Determine the [X, Y] coordinate at the center of the cell enclosing the given text.  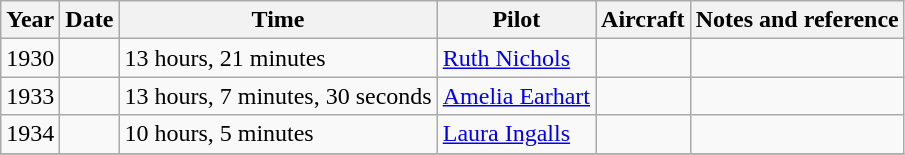
13 hours, 7 minutes, 30 seconds [278, 96]
Date [90, 20]
Notes and reference [797, 20]
1934 [30, 134]
Laura Ingalls [516, 134]
Ruth Nichols [516, 58]
1930 [30, 58]
13 hours, 21 minutes [278, 58]
Year [30, 20]
10 hours, 5 minutes [278, 134]
Amelia Earhart [516, 96]
Aircraft [644, 20]
Pilot [516, 20]
1933 [30, 96]
Time [278, 20]
